Return the [x, y] coordinate for the center point of the cell that contains the specified text.  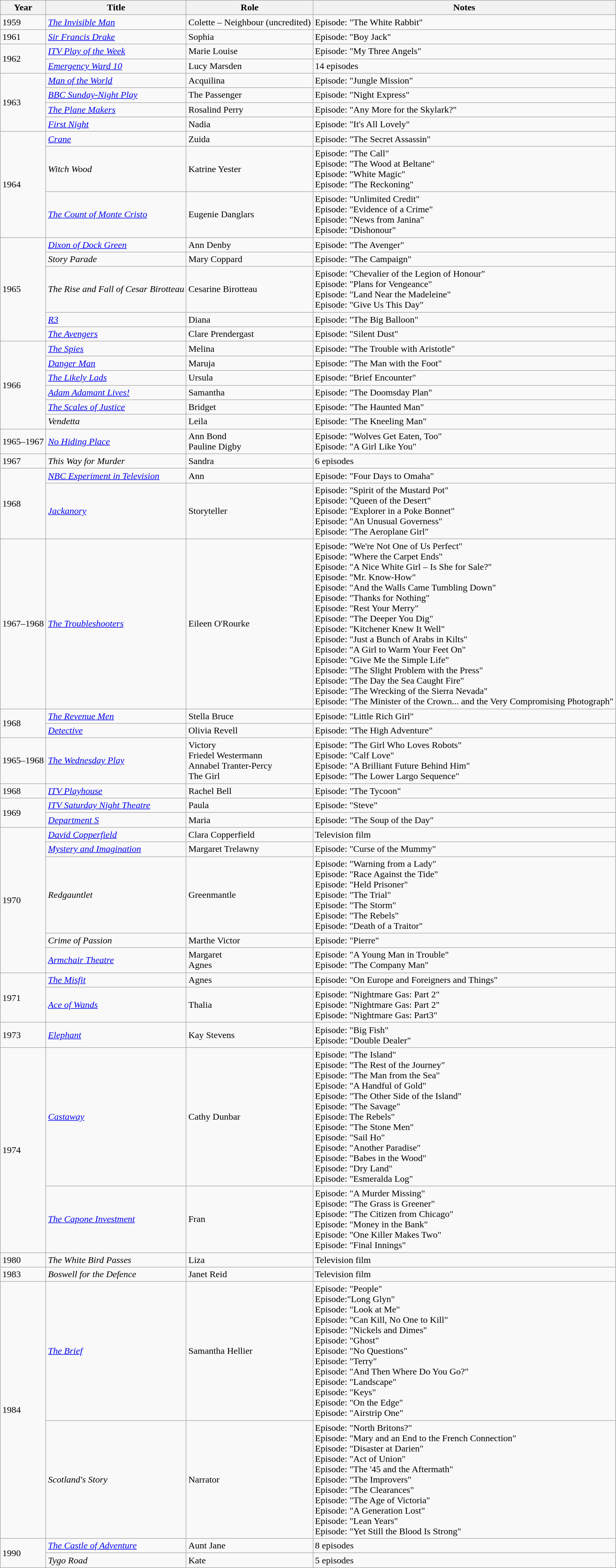
1964 [23, 184]
Ann [250, 476]
Samantha [250, 392]
Role [250, 8]
Tygo Road [116, 1560]
Greenmantle [250, 895]
Mystery and Imagination [116, 849]
1959 [23, 22]
Crime of Passion [116, 940]
Story Parade [116, 259]
1963 [23, 102]
The Invisible Man [116, 22]
The Revenue Men [116, 716]
1983 [23, 1274]
Rosalind Perry [250, 110]
Castaway [116, 1117]
Marthe Victor [250, 940]
Department S [116, 820]
Episode: "Nightmare Gas: Part 2"Episode: "Nightmare Gas: Part 2"Episode: "Nightmare Gas: Part3" [464, 1005]
Episode: "Steve" [464, 805]
Leila [250, 422]
Episode: "Unlimited Credit"Episode: "Evidence of a Crime"Episode: "News from Janina"Episode: "Dishonour" [464, 215]
Adam Adamant Lives! [116, 392]
Episode: "It's All Lovely" [464, 124]
Episode: "Brief Encounter" [464, 378]
Liza [250, 1260]
BBC Sunday-Night Play [116, 95]
1965–1968 [23, 761]
1969 [23, 813]
1990 [23, 1553]
Olivia Revell [250, 731]
Episode: "Silent Dust" [464, 334]
The Troubleshooters [116, 624]
David Copperfield [116, 835]
Detective [116, 731]
5 episodes [464, 1560]
Bridget [250, 407]
1970 [23, 900]
First Night [116, 124]
Episode: "The Haunted Man" [464, 407]
Man of the World [116, 80]
1971 [23, 997]
Ann Denby [250, 245]
Cesarine Birotteau [250, 290]
Episode: "The High Adventure" [464, 731]
Margaret Trelawny [250, 849]
Clare Prendergast [250, 334]
Episode: "The Doomsday Plan" [464, 392]
Fran [250, 1219]
Melina [250, 349]
Diana [250, 320]
The Wednesday Play [116, 761]
The Brief [116, 1351]
Witch Wood [116, 169]
1973 [23, 1035]
Year [23, 8]
VictoryFriedel WestermannAnnabel Tranter-PercyThe Girl [250, 761]
ITV Play of the Week [116, 51]
ITV Saturday Night Theatre [116, 805]
1984 [23, 1410]
Episode: "Night Express" [464, 95]
Episode: "My Three Angels" [464, 51]
Episode: "The Trouble with Aristotle" [464, 349]
The Spies [116, 349]
1967 [23, 461]
6 episodes [464, 461]
Sandra [250, 461]
1980 [23, 1260]
The Castle of Adventure [116, 1546]
Maria [250, 820]
NBC Experiment in Television [116, 476]
Eugenie Danglars [250, 215]
This Way for Murder [116, 461]
Narrator [250, 1479]
Stella Bruce [250, 716]
Rachel Bell [250, 791]
Title [116, 8]
Episode: "The White Rabbit" [464, 22]
Episode: "Wolves Get Eaten, Too"Episode: "A Girl Like You" [464, 441]
Dixon of Dock Green [116, 245]
Cathy Dunbar [250, 1117]
1966 [23, 385]
Marie Louise [250, 51]
The Plane Makers [116, 110]
Mary Coppard [250, 259]
Samantha Hellier [250, 1351]
Episode: "The Girl Who Loves Robots"Episode: "Calf Love"Episode: "A Brilliant Future Behind Him"Episode: "The Lower Largo Sequence" [464, 761]
Boswell for the Defence [116, 1274]
Elephant [116, 1035]
Storyteller [250, 511]
The Rise and Fall of Cesar Birotteau [116, 290]
Episode: "Big Fish"Episode: "Double Dealer" [464, 1035]
Episode: "Boy Jack" [464, 37]
ITV Playhouse [116, 791]
1965 [23, 290]
Episode: "Jungle Mission" [464, 80]
Episode: "The Avenger" [464, 245]
Vendetta [116, 422]
Episode: "Four Days to Omaha" [464, 476]
Janet Reid [250, 1274]
Episode: "On Europe and Foreigners and Things" [464, 980]
14 episodes [464, 66]
1961 [23, 37]
1965–1967 [23, 441]
Katrine Yester [250, 169]
Episode: "Pierre" [464, 940]
Episode: "Any More for the Skylark?" [464, 110]
Episode: "Little Rich Girl" [464, 716]
1967–1968 [23, 624]
R3 [116, 320]
Ace of Wands [116, 1005]
Episode: "The Big Balloon" [464, 320]
Ursula [250, 378]
Episode: "A Young Man in Trouble"Episode: "The Company Man" [464, 960]
Notes [464, 8]
Emergency Ward 10 [116, 66]
Kate [250, 1560]
Nadia [250, 124]
Aunt Jane [250, 1546]
The Misfit [116, 980]
Maruja [250, 363]
Agnes [250, 980]
Redgauntlet [116, 895]
Episode: "The Kneeling Man" [464, 422]
Colette – Neighbour (uncredited) [250, 22]
Jackanory [116, 511]
The Likely Lads [116, 378]
The Capone Investment [116, 1219]
1974 [23, 1150]
MargaretAgnes [250, 960]
Episode: "Curse of the Mummy" [464, 849]
Crane [116, 139]
Episode: "The Soup of the Day" [464, 820]
Episode: "Chevalier of the Legion of Honour"Episode: "Plans for Vengeance"Episode: "Land Near the Madeleine"Episode: "Give Us This Day" [464, 290]
Scotland's Story [116, 1479]
The Count of Monte Cristo [116, 215]
No Hiding Place [116, 441]
The Scales of Justice [116, 407]
The White Bird Passes [116, 1260]
1962 [23, 59]
Eileen O'Rourke [250, 624]
Episode: "The Call"Episode: "The Wood at Beltane"Episode: "White Magic"Episode: "The Reckoning" [464, 169]
Acquilina [250, 80]
Sophia [250, 37]
Thalia [250, 1005]
The Passenger [250, 95]
Danger Man [116, 363]
Armchair Theatre [116, 960]
Episode: "The Man with the Foot" [464, 363]
Clara Copperfield [250, 835]
8 episodes [464, 1546]
Sir Francis Drake [116, 37]
Kay Stevens [250, 1035]
Lucy Marsden [250, 66]
Zuida [250, 139]
Ann BondPauline Digby [250, 441]
Paula [250, 805]
Episode: "The Tycoon" [464, 791]
The Avengers [116, 334]
Episode: "The Campaign" [464, 259]
Episode: "The Secret Assassin" [464, 139]
